For the text-containing cell, return its midpoint in [x, y] coordinate format. 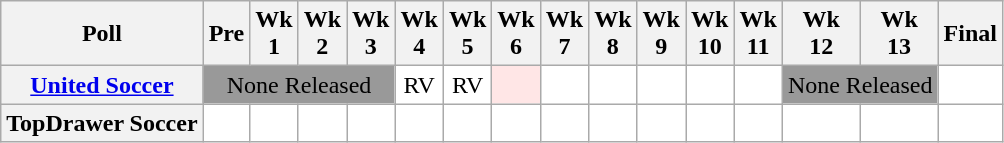
Wk5 [467, 34]
Wk2 [322, 34]
Wk13 [899, 34]
Wk6 [516, 34]
Wk7 [564, 34]
Wk10 [710, 34]
Poll [102, 34]
Wk9 [661, 34]
United Soccer [102, 85]
Wk12 [821, 34]
Wk1 [274, 34]
Wk3 [371, 34]
Final [970, 34]
Wk4 [419, 34]
Pre [226, 34]
TopDrawer Soccer [102, 123]
Wk11 [758, 34]
Wk8 [613, 34]
